Capture the cell that displays the provided text and extract its (x, y) central coordinate. 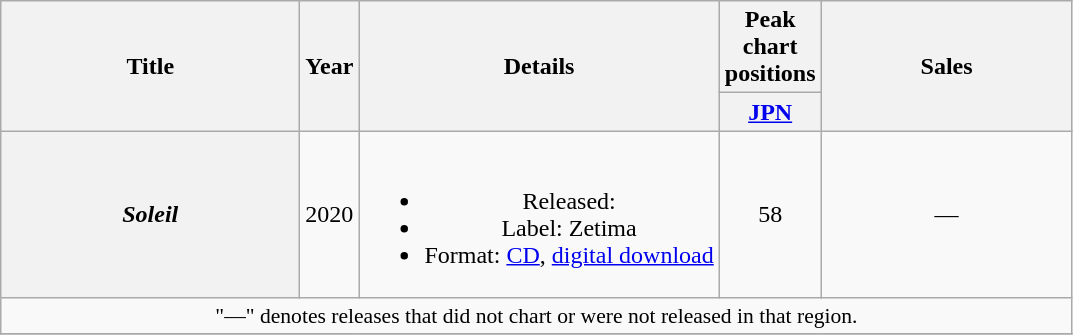
Peak chart positions (770, 47)
58 (770, 214)
JPN (770, 112)
Sales (946, 66)
Soleil (150, 214)
Details (539, 66)
Title (150, 66)
Year (330, 66)
— (946, 214)
2020 (330, 214)
"—" denotes releases that did not chart or were not released in that region. (536, 316)
Released: Label: ZetimaFormat: CD, digital download (539, 214)
